Output the [x, y] coordinate of the center of the cell containing the given text.  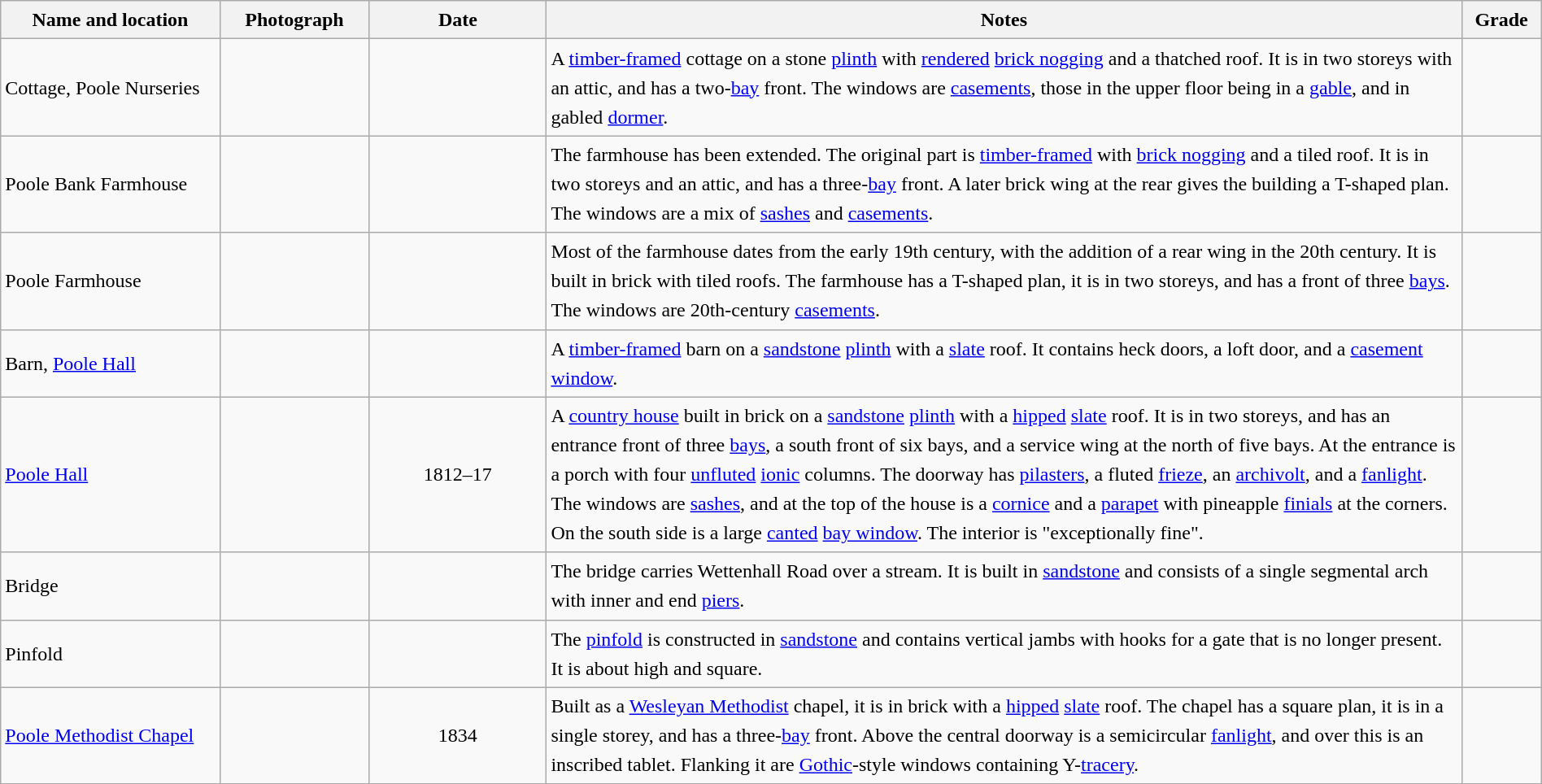
A timber-framed barn on a sandstone plinth with a slate roof. It contains heck doors, a loft door, and a casement window. [1004, 363]
The bridge carries Wettenhall Road over a stream. It is built in sandstone and consists of a single segmental arch with inner and end piers. [1004, 586]
Barn, Poole Hall [111, 363]
Poole Hall [111, 475]
1812–17 [458, 475]
Name and location [111, 20]
Poole Farmhouse [111, 281]
The pinfold is constructed in sandstone and contains vertical jambs with hooks for a gate that is no longer present. It is about high and square. [1004, 654]
Pinfold [111, 654]
Bridge [111, 586]
Poole Bank Farmhouse [111, 184]
1834 [458, 735]
Notes [1004, 20]
Date [458, 20]
Grade [1501, 20]
Poole Methodist Chapel [111, 735]
Photograph [294, 20]
Cottage, Poole Nurseries [111, 88]
